Locate the cell with the specified text and output its (X, Y) center coordinate. 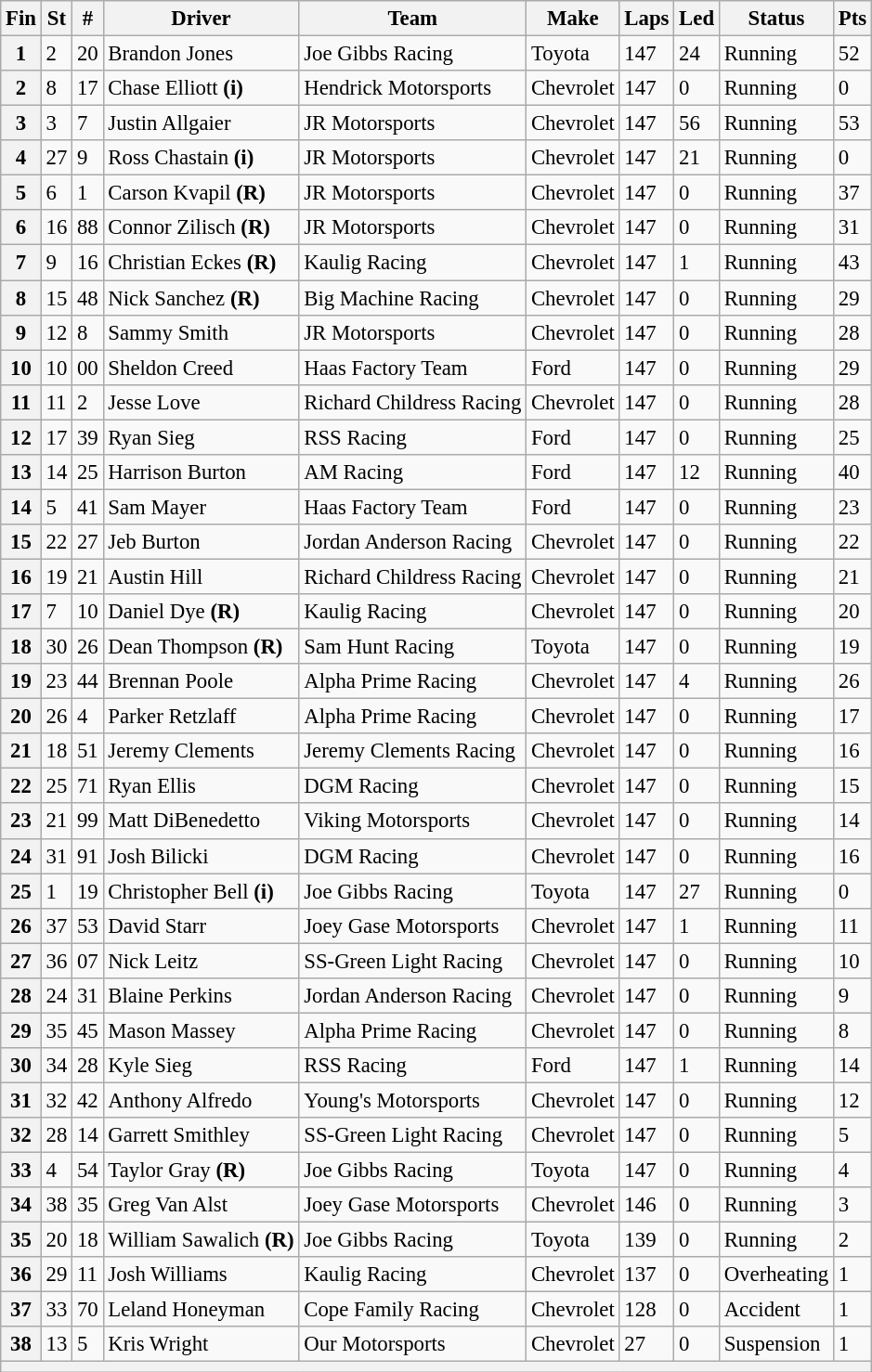
Justin Allgaier (201, 123)
Led (696, 19)
44 (87, 681)
41 (87, 507)
Suspension (776, 1345)
Brennan Poole (201, 681)
137 (646, 1275)
Brandon Jones (201, 54)
51 (87, 751)
Jesse Love (201, 402)
Matt DiBenedetto (201, 822)
43 (852, 263)
42 (87, 1100)
Viking Motorsports (412, 822)
Ross Chastain (i) (201, 158)
Daniel Dye (R) (201, 612)
139 (646, 1240)
AM Racing (412, 472)
Dean Thompson (R) (201, 647)
Accident (776, 1310)
54 (87, 1171)
Our Motorsports (412, 1345)
Blaine Perkins (201, 996)
Pts (852, 19)
Christian Eckes (R) (201, 263)
Status (776, 19)
Nick Leitz (201, 961)
Make (573, 19)
Connor Zilisch (R) (201, 227)
Taylor Gray (R) (201, 1171)
Fin (21, 19)
Nick Sanchez (R) (201, 298)
Harrison Burton (201, 472)
146 (646, 1205)
91 (87, 856)
Josh Bilicki (201, 856)
Sheldon Creed (201, 368)
Carson Kvapil (R) (201, 193)
07 (87, 961)
128 (646, 1310)
Kris Wright (201, 1345)
St (56, 19)
William Sawalich (R) (201, 1240)
56 (696, 123)
Austin Hill (201, 576)
# (87, 19)
Overheating (776, 1275)
Parker Retzlaff (201, 717)
Sammy Smith (201, 332)
Jeremy Clements Racing (412, 751)
Ryan Sieg (201, 437)
Josh Williams (201, 1275)
Sam Mayer (201, 507)
Laps (646, 19)
Young's Motorsports (412, 1100)
00 (87, 368)
Kyle Sieg (201, 1066)
48 (87, 298)
Greg Van Alst (201, 1205)
40 (852, 472)
45 (87, 1030)
52 (852, 54)
39 (87, 437)
Anthony Alfredo (201, 1100)
Big Machine Racing (412, 298)
Hendrick Motorsports (412, 88)
Ryan Ellis (201, 786)
99 (87, 822)
Jeremy Clements (201, 751)
Leland Honeyman (201, 1310)
71 (87, 786)
Jeb Burton (201, 542)
David Starr (201, 925)
Mason Massey (201, 1030)
70 (87, 1310)
Garrett Smithley (201, 1135)
Sam Hunt Racing (412, 647)
Team (412, 19)
Driver (201, 19)
Chase Elliott (i) (201, 88)
88 (87, 227)
Cope Family Racing (412, 1310)
Christopher Bell (i) (201, 891)
